From the cell containing the given text, extract its center point as (x, y) coordinate. 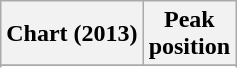
Peakposition (189, 34)
Chart (2013) (72, 34)
